Locate the cell with the specified text and output its (x, y) center coordinate. 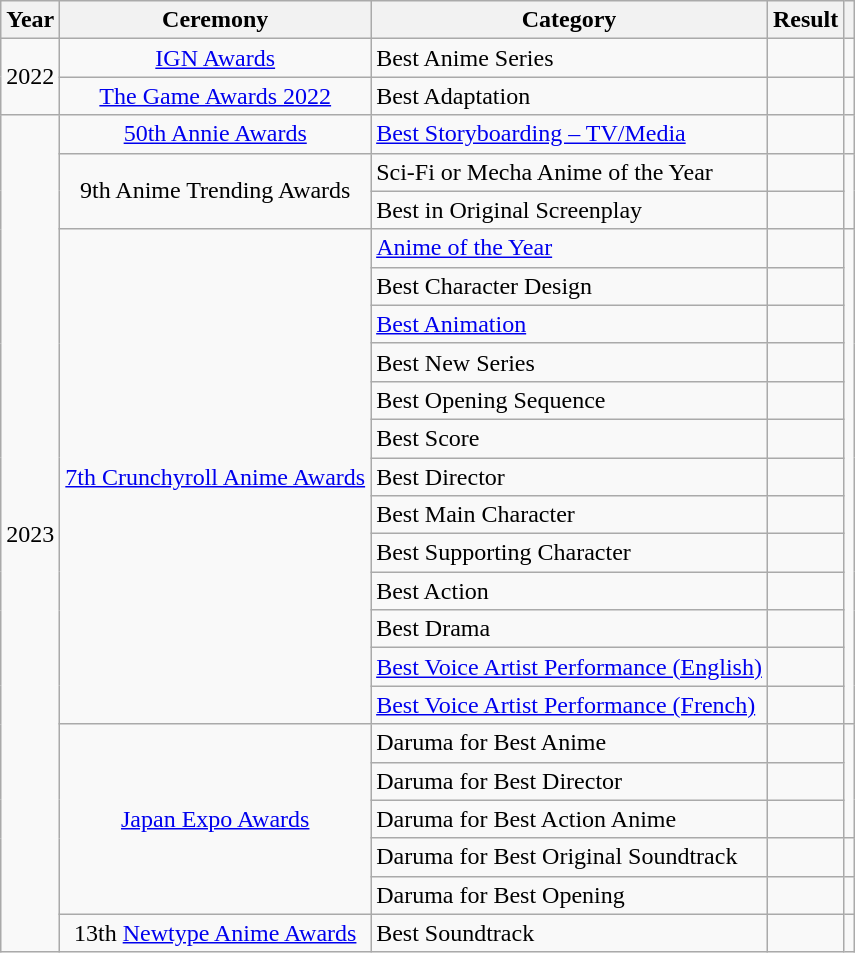
Best in Original Screenplay (570, 210)
Best Score (570, 438)
Ceremony (216, 20)
Best Soundtrack (570, 933)
Japan Expo Awards (216, 819)
13th Newtype Anime Awards (216, 933)
Daruma for Best Anime (570, 743)
Year (30, 20)
The Game Awards 2022 (216, 96)
Best Anime Series (570, 58)
Best Storyboarding – TV/Media (570, 134)
Best New Series (570, 362)
7th Crunchyroll Anime Awards (216, 476)
Anime of the Year (570, 248)
Best Main Character (570, 515)
50th Annie Awards (216, 134)
Best Supporting Character (570, 553)
Best Drama (570, 629)
Best Animation (570, 324)
Best Action (570, 591)
Best Voice Artist Performance (French) (570, 705)
Best Voice Artist Performance (English) (570, 667)
Best Opening Sequence (570, 400)
Daruma for Best Original Soundtrack (570, 857)
2022 (30, 77)
Result (805, 20)
Best Character Design (570, 286)
Best Adaptation (570, 96)
Daruma for Best Opening (570, 895)
Daruma for Best Action Anime (570, 819)
Best Director (570, 477)
Category (570, 20)
9th Anime Trending Awards (216, 191)
IGN Awards (216, 58)
Sci-Fi or Mecha Anime of the Year (570, 172)
2023 (30, 534)
Daruma for Best Director (570, 781)
